Pinpoint the cell where the given text exists, returning its [x, y] midpoint coordinate. 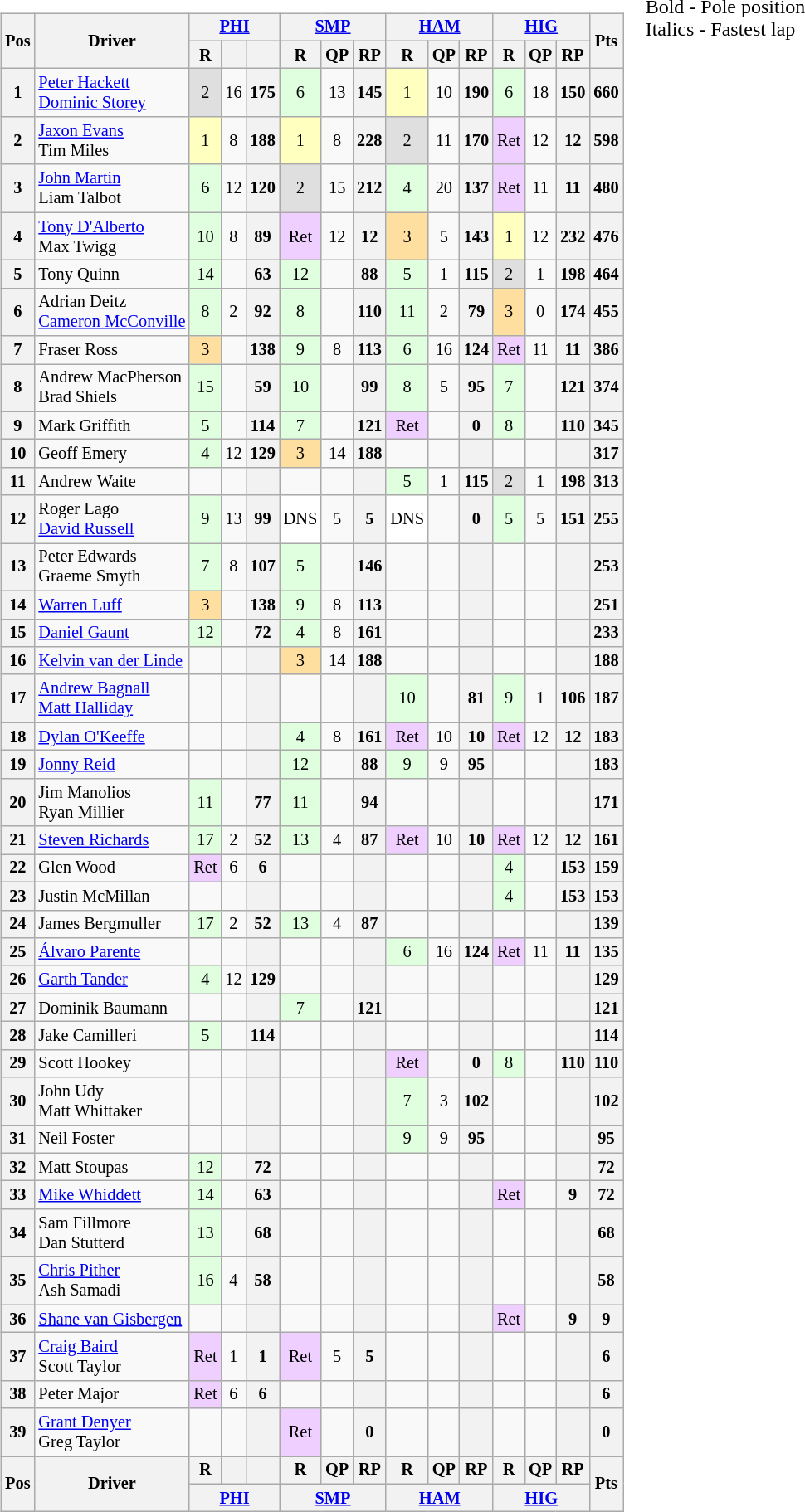
Jonny Reid [111, 765]
Adrian DeitzCameron McConville [111, 312]
175 [262, 93]
187 [606, 698]
34 [17, 1233]
26 [17, 980]
29 [17, 1063]
30 [17, 1101]
19 [17, 765]
Mike Whiddett [111, 1195]
Craig BairdScott Taylor [111, 1357]
480 [606, 188]
92 [262, 312]
24 [17, 924]
660 [606, 93]
23 [17, 896]
James Bergmuller [111, 924]
Andrew MacPhersonBrad Shiels [111, 388]
317 [606, 454]
22 [17, 868]
94 [369, 802]
Peter HackettDominic Storey [111, 93]
145 [369, 93]
36 [17, 1319]
Garth Tander [111, 980]
21 [17, 840]
Andrew Waite [111, 482]
Glen Wood [111, 868]
135 [606, 952]
120 [262, 188]
Roger LagoDavid Russell [111, 519]
Álvaro Parente [111, 952]
345 [606, 425]
38 [17, 1394]
228 [369, 141]
79 [476, 312]
Kelvin van der Linde [111, 661]
89 [262, 236]
253 [606, 567]
174 [573, 312]
Matt Stoupas [111, 1167]
Geoff Emery [111, 454]
35 [17, 1281]
Dominik Baumann [111, 1008]
39 [17, 1432]
28 [17, 1036]
John MartinLiam Talbot [111, 188]
Mark Griffith [111, 425]
143 [476, 236]
Chris PitherAsh Samadi [111, 1281]
255 [606, 519]
139 [606, 924]
Fraser Ross [111, 350]
Neil Foster [111, 1140]
137 [476, 188]
Jim ManoliosRyan Millier [111, 802]
John UdyMatt Whittaker [111, 1101]
233 [606, 633]
106 [573, 698]
171 [606, 802]
Andrew BagnallMatt Halliday [111, 698]
Tony Quinn [111, 275]
374 [606, 388]
31 [17, 1140]
464 [606, 275]
455 [606, 312]
33 [17, 1195]
Dylan O'Keeffe [111, 737]
Steven Richards [111, 840]
Daniel Gaunt [111, 633]
Jaxon EvansTim Miles [111, 141]
107 [262, 567]
170 [476, 141]
150 [573, 93]
37 [17, 1357]
25 [17, 952]
77 [262, 802]
81 [476, 698]
32 [17, 1167]
Justin McMillan [111, 896]
232 [573, 236]
Peter EdwardsGraeme Smyth [111, 567]
Tony D'AlbertoMax Twigg [111, 236]
212 [369, 188]
476 [606, 236]
Grant DenyerGreg Taylor [111, 1432]
386 [606, 350]
59 [262, 388]
Scott Hookey [111, 1063]
Warren Luff [111, 605]
313 [606, 482]
27 [17, 1008]
Shane van Gisbergen [111, 1319]
190 [476, 93]
146 [369, 567]
251 [606, 605]
159 [606, 868]
598 [606, 141]
Peter Major [111, 1394]
151 [573, 519]
Jake Camilleri [111, 1036]
Sam FillmoreDan Stutterd [111, 1233]
